Identify which cell holds the provided text, then report its (X, Y) central coordinate. 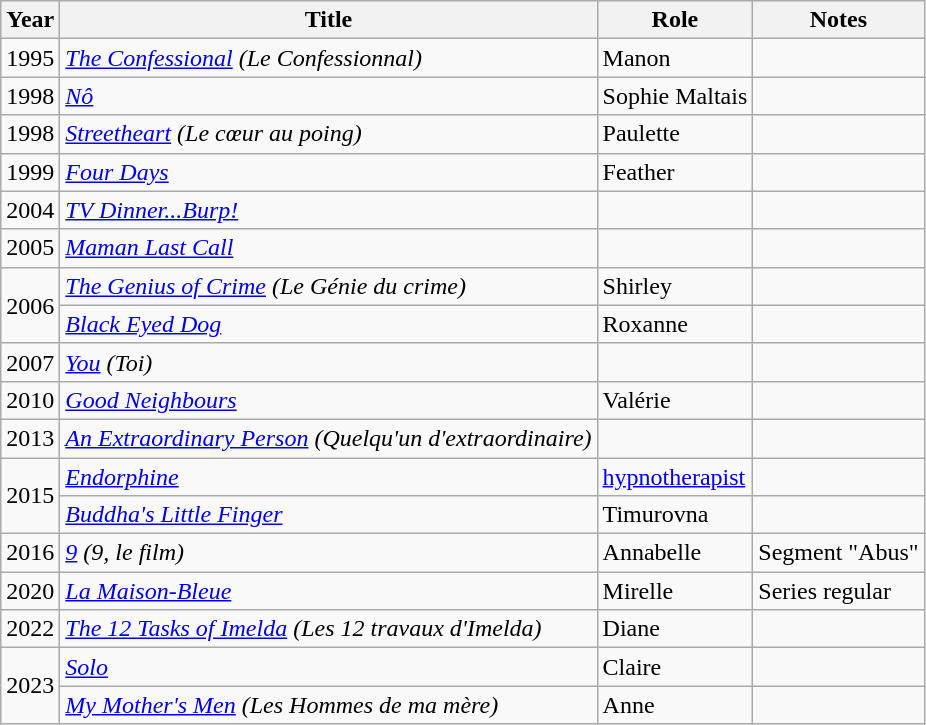
Annabelle (675, 553)
Series regular (838, 591)
2006 (30, 305)
Endorphine (328, 477)
2007 (30, 362)
2013 (30, 438)
Roxanne (675, 324)
Solo (328, 667)
An Extraordinary Person (Quelqu'un d'extraordinaire) (328, 438)
2005 (30, 248)
My Mother's Men (Les Hommes de ma mère) (328, 705)
2015 (30, 496)
9 (9, le film) (328, 553)
Paulette (675, 134)
2016 (30, 553)
The Confessional (Le Confessionnal) (328, 58)
Timurovna (675, 515)
Streetheart (Le cœur au poing) (328, 134)
Mirelle (675, 591)
hypnotherapist (675, 477)
Diane (675, 629)
Manon (675, 58)
La Maison-Bleue (328, 591)
Notes (838, 20)
2020 (30, 591)
The Genius of Crime (Le Génie du crime) (328, 286)
Valérie (675, 400)
Sophie Maltais (675, 96)
Segment "Abus" (838, 553)
2022 (30, 629)
Four Days (328, 172)
Year (30, 20)
2010 (30, 400)
1995 (30, 58)
2023 (30, 686)
Role (675, 20)
2004 (30, 210)
TV Dinner...Burp! (328, 210)
You (Toi) (328, 362)
Shirley (675, 286)
1999 (30, 172)
The 12 Tasks of Imelda (Les 12 travaux d'Imelda) (328, 629)
Buddha's Little Finger (328, 515)
Maman Last Call (328, 248)
Claire (675, 667)
Good Neighbours (328, 400)
Feather (675, 172)
Nô (328, 96)
Black Eyed Dog (328, 324)
Anne (675, 705)
Title (328, 20)
